From the cell containing the given text, extract its center point as (X, Y) coordinate. 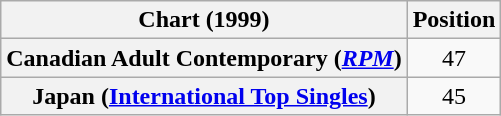
47 (454, 58)
Chart (1999) (204, 20)
45 (454, 96)
Japan (International Top Singles) (204, 96)
Position (454, 20)
Canadian Adult Contemporary (RPM) (204, 58)
